Find where the given text appears and provide that cell's center as [x, y] coordinate. 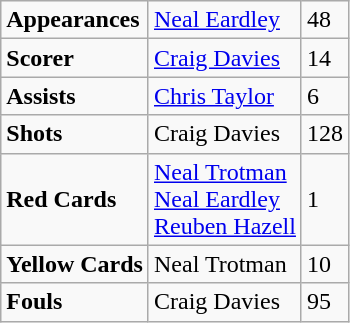
95 [324, 302]
Chris Taylor [224, 96]
Neal Eardley [224, 20]
48 [324, 20]
Shots [75, 134]
128 [324, 134]
Yellow Cards [75, 264]
Scorer [75, 58]
1 [324, 199]
Appearances [75, 20]
14 [324, 58]
10 [324, 264]
Neal TrotmanNeal EardleyReuben Hazell [224, 199]
Red Cards [75, 199]
6 [324, 96]
Fouls [75, 302]
Neal Trotman [224, 264]
Assists [75, 96]
